Provide the [x, y] coordinate of the cell's center where the given text is located.  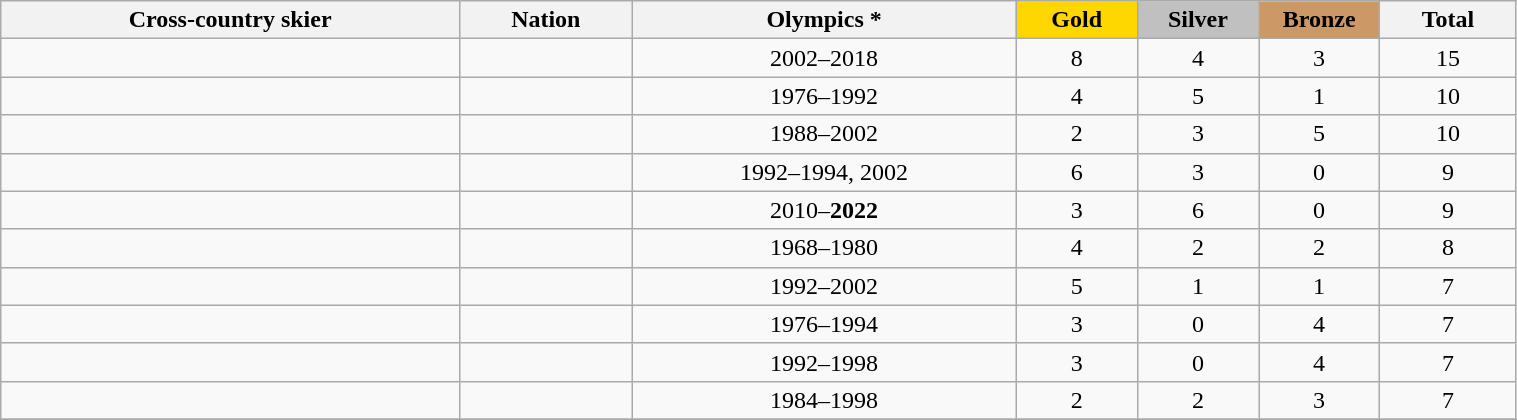
1992–2002 [824, 286]
1968–1980 [824, 248]
1976–1994 [824, 324]
Total [1448, 20]
2002–2018 [824, 58]
Silver [1198, 20]
1984–1998 [824, 400]
2010–2022 [824, 210]
1992–1994, 2002 [824, 172]
Bronze [1318, 20]
Cross-country skier [230, 20]
15 [1448, 58]
Olympics * [824, 20]
1976–1992 [824, 96]
1988–2002 [824, 134]
1992–1998 [824, 362]
Gold [1076, 20]
Nation [546, 20]
